Capture the cell that displays the provided text and extract its (X, Y) central coordinate. 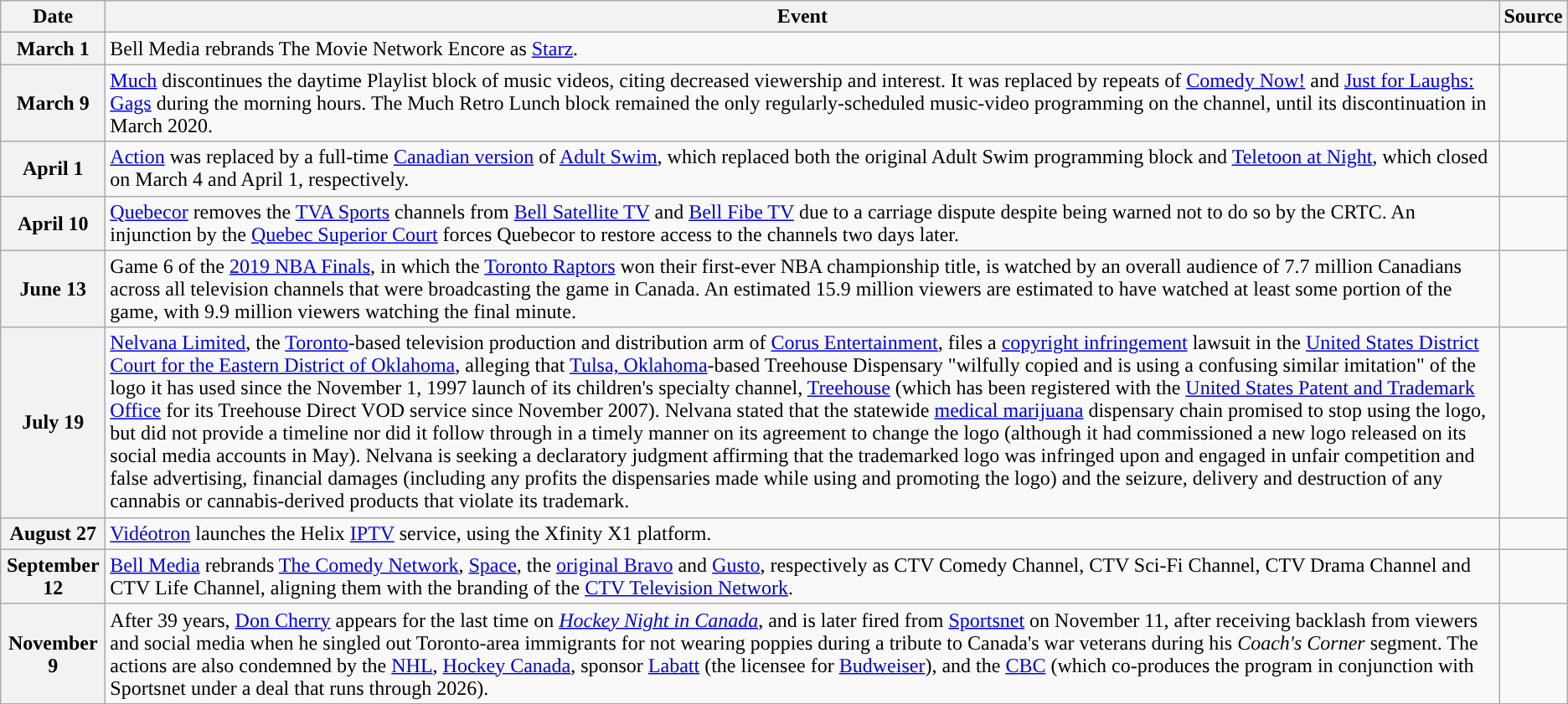
Bell Media rebrands The Movie Network Encore as Starz. (802, 49)
March 1 (54, 49)
Source (1533, 17)
April 10 (54, 223)
July 19 (54, 422)
Date (54, 17)
April 1 (54, 169)
September 12 (54, 576)
Vidéotron launches the Helix IPTV service, using the Xfinity X1 platform. (802, 533)
March 9 (54, 103)
Event (802, 17)
June 13 (54, 289)
August 27 (54, 533)
November 9 (54, 653)
